Output the (x, y) coordinate of the center of the cell containing the given text.  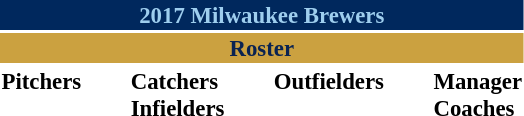
Roster (262, 48)
2017 Milwaukee Brewers (262, 15)
